Output the (x, y) coordinate of the center of the cell containing the given text.  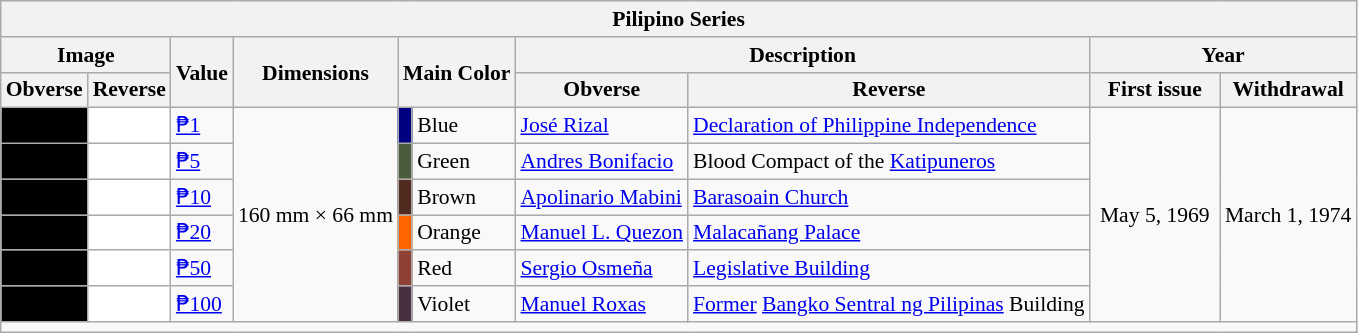
₱100 (202, 304)
Malacañang Palace (889, 233)
₱50 (202, 269)
Pilipino Series (679, 19)
Violet (464, 304)
Green (464, 162)
Sergio Osmeña (602, 269)
José Rizal (602, 126)
Blue (464, 126)
₱20 (202, 233)
Barasoain Church (889, 197)
Main Color (456, 72)
March 1, 1974 (1288, 215)
Orange (464, 233)
₱5 (202, 162)
Value (202, 72)
May 5, 1969 (1155, 215)
Legislative Building (889, 269)
Manuel L. Quezon (602, 233)
Description (802, 55)
Image (86, 55)
Withdrawal (1288, 90)
Former Bangko Sentral ng Pilipinas Building (889, 304)
Declaration of Philippine Independence (889, 126)
Dimensions (316, 72)
160 mm × 66 mm (316, 215)
Manuel Roxas (602, 304)
Brown (464, 197)
Andres Bonifacio (602, 162)
Apolinario Mabini (602, 197)
Blood Compact of the Katipuneros (889, 162)
₱1 (202, 126)
₱10 (202, 197)
Year (1224, 55)
First issue (1155, 90)
Red (464, 269)
